Determine the (x, y) coordinate at the center of the cell enclosing the given text.  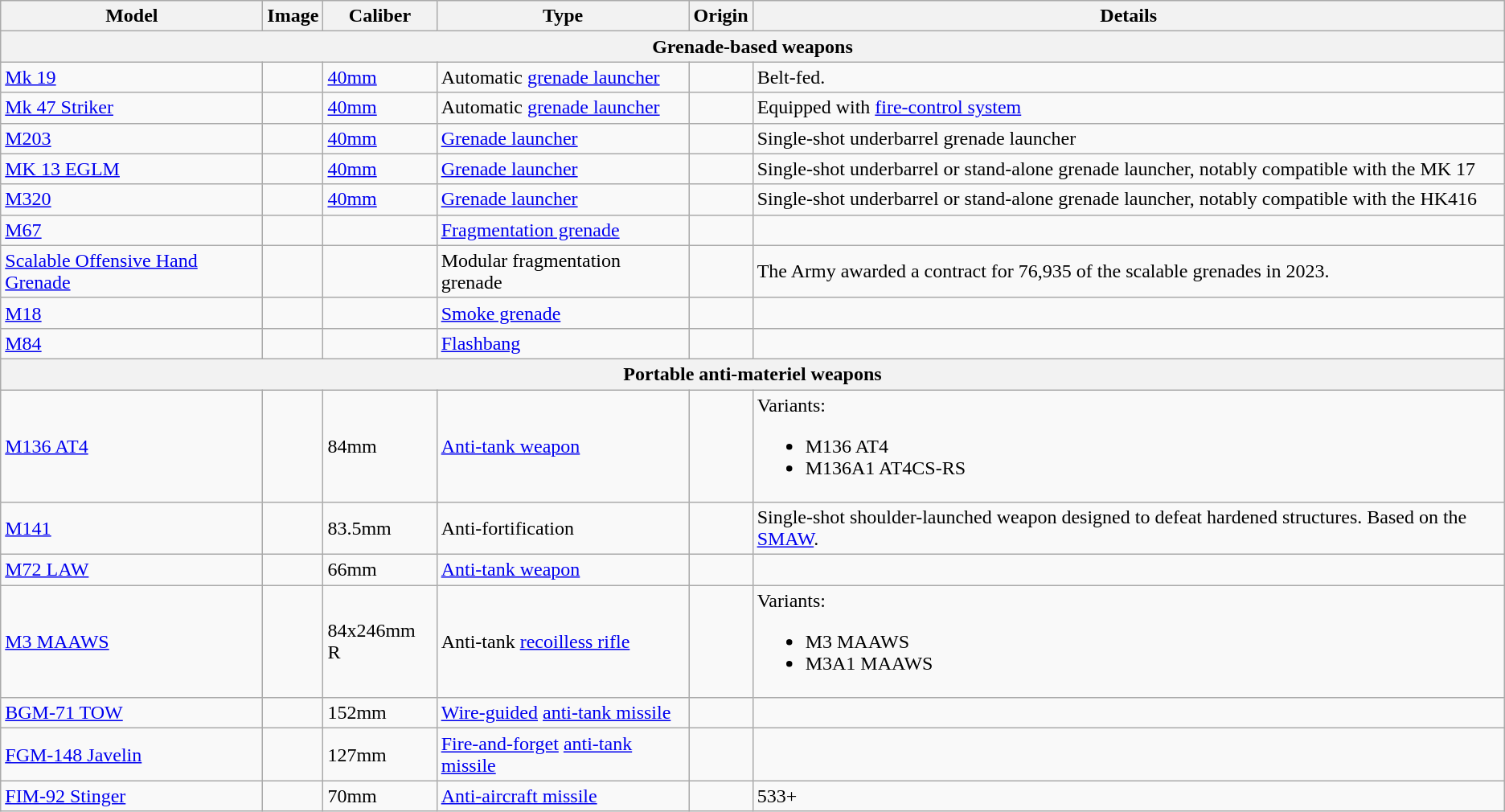
M203 (132, 138)
Grenade-based weapons (752, 47)
FGM-148 Javelin (132, 754)
Single-shot underbarrel or stand-alone grenade launcher, notably compatible with the MK 17 (1129, 169)
The Army awarded a contract for 76,935 of the scalable grenades in 2023. (1129, 272)
Variants:M136 AT4M136A1 AT4CS-RS (1129, 445)
Single-shot underbarrel or stand-alone grenade launcher, notably compatible with the HK416 (1129, 199)
Fragmentation grenade (563, 230)
M72 LAW (132, 570)
Portable anti-materiel weapons (752, 374)
127mm (379, 754)
Smoke grenade (563, 313)
M84 (132, 343)
84mm (379, 445)
Anti-fortification (563, 529)
70mm (379, 796)
FIM-92 Stinger (132, 796)
66mm (379, 570)
MK 13 EGLM (132, 169)
Caliber (379, 16)
Image (293, 16)
Single-shot underbarrel grenade launcher (1129, 138)
BGM-71 TOW (132, 713)
Anti-tank recoilless rifle (563, 642)
Equipped with fire-control system (1129, 108)
M141 (132, 529)
Mk 19 (132, 77)
Model (132, 16)
84x246mm R (379, 642)
Wire-guided anti-tank missile (563, 713)
83.5mm (379, 529)
M320 (132, 199)
Modular fragmentation grenade (563, 272)
Type (563, 16)
M18 (132, 313)
Belt-fed. (1129, 77)
Origin (720, 16)
Anti-aircraft missile (563, 796)
Mk 47 Striker (132, 108)
M3 MAAWS (132, 642)
Details (1129, 16)
Fire-and-forget anti-tank missile (563, 754)
Scalable Offensive Hand Grenade (132, 272)
533+ (1129, 796)
152mm (379, 713)
Variants:M3 MAAWSM3A1 MAAWS (1129, 642)
M67 (132, 230)
Flashbang (563, 343)
M136 AT4 (132, 445)
Single-shot shoulder-launched weapon designed to defeat hardened structures. Based on the SMAW. (1129, 529)
